Search for the cell housing the specified text and yield its [x, y] center coordinate. 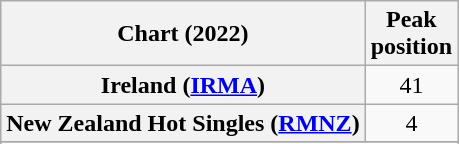
Peakposition [411, 34]
New Zealand Hot Singles (RMNZ) [183, 123]
Chart (2022) [183, 34]
4 [411, 123]
41 [411, 85]
Ireland (IRMA) [183, 85]
